Provide the [X, Y] coordinate of the cell's center where the given text is located.  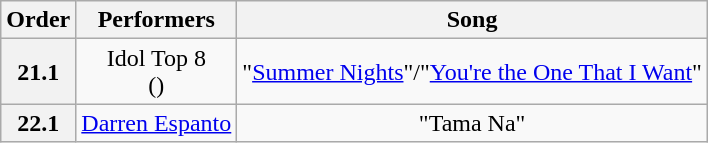
Order [38, 20]
Darren Espanto [156, 123]
Song [472, 20]
21.1 [38, 72]
Performers [156, 20]
"Summer Nights"/"You're the One That I Want" [472, 72]
Idol Top 8 () [156, 72]
"Tama Na" [472, 123]
22.1 [38, 123]
